Extract the [X, Y] coordinate from the center of the cell holding the provided text.  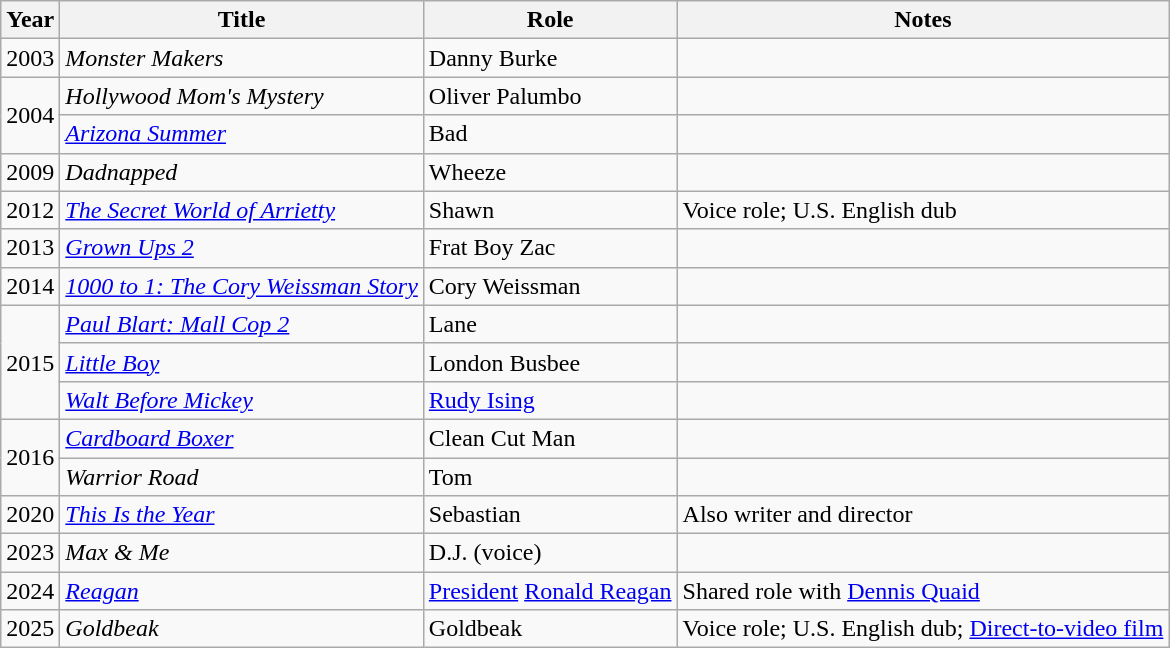
2016 [30, 457]
Also writer and director [923, 515]
2025 [30, 629]
Voice role; U.S. English dub [923, 210]
Wheeze [550, 172]
Rudy Ising [550, 400]
1000 to 1: The Cory Weissman Story [242, 286]
2023 [30, 553]
This Is the Year [242, 515]
Danny Burke [550, 58]
Title [242, 20]
President Ronald Reagan [550, 591]
2004 [30, 115]
Role [550, 20]
Warrior Road [242, 477]
Sebastian [550, 515]
Monster Makers [242, 58]
2014 [30, 286]
Reagan [242, 591]
Walt Before Mickey [242, 400]
Arizona Summer [242, 134]
2003 [30, 58]
Clean Cut Man [550, 438]
2009 [30, 172]
Max & Me [242, 553]
2013 [30, 248]
Dadnapped [242, 172]
Frat Boy Zac [550, 248]
2012 [30, 210]
Little Boy [242, 362]
Notes [923, 20]
Cardboard Boxer [242, 438]
Paul Blart: Mall Cop 2 [242, 324]
Lane [550, 324]
2024 [30, 591]
Tom [550, 477]
Shawn [550, 210]
Grown Ups 2 [242, 248]
London Busbee [550, 362]
Bad [550, 134]
Voice role; U.S. English dub; Direct-to-video film [923, 629]
The Secret World of Arrietty [242, 210]
Oliver Palumbo [550, 96]
Cory Weissman [550, 286]
D.J. (voice) [550, 553]
2015 [30, 362]
Year [30, 20]
Shared role with Dennis Quaid [923, 591]
2020 [30, 515]
Hollywood Mom's Mystery [242, 96]
